Search for the cell housing the specified text and yield its (x, y) center coordinate. 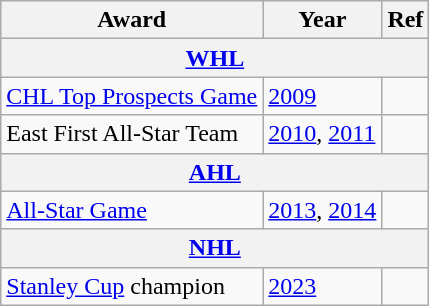
All-Star Game (132, 210)
2009 (322, 96)
2023 (322, 286)
2013, 2014 (322, 210)
Ref (406, 20)
NHL (215, 248)
CHL Top Prospects Game (132, 96)
AHL (215, 172)
Year (322, 20)
2010, 2011 (322, 134)
Stanley Cup champion (132, 286)
WHL (215, 58)
East First All-Star Team (132, 134)
Award (132, 20)
